For the text-containing cell, return its midpoint in (x, y) coordinate format. 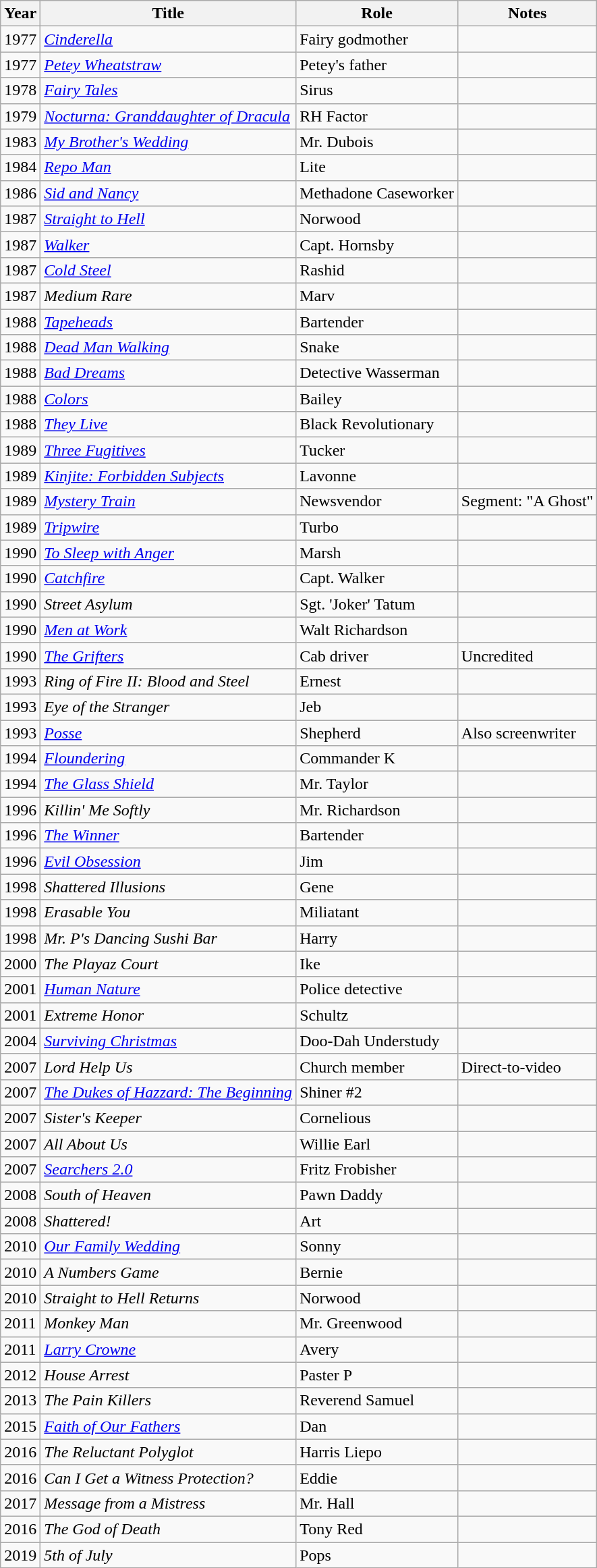
Street Asylum (169, 604)
Fritz Frobisher (377, 1170)
Dan (377, 1426)
Mr. Greenwood (377, 1324)
The Grifters (169, 655)
Lavonne (377, 476)
Commander K (377, 759)
Ring of Fire II: Blood and Steel (169, 681)
The Dukes of Hazzard: The Beginning (169, 1092)
Petey's father (377, 65)
Gene (377, 887)
Pops (377, 1555)
Jim (377, 861)
Sgt. 'Joker' Tatum (377, 604)
Tony Red (377, 1529)
Fairy godmother (377, 39)
Larry Crowne (169, 1349)
Human Nature (169, 990)
Monkey Man (169, 1324)
Role (377, 13)
Posse (169, 732)
Rashid (377, 270)
5th of July (169, 1555)
To Sleep with Anger (169, 553)
Shattered! (169, 1221)
Doo-Dah Understudy (377, 1041)
1986 (20, 193)
Capt. Walker (377, 578)
Sonny (377, 1247)
2013 (20, 1401)
Mr. Taylor (377, 784)
They Live (169, 425)
Mystery Train (169, 502)
Nocturna: Granddaughter of Dracula (169, 116)
Title (169, 13)
House Arrest (169, 1375)
Fairy Tales (169, 90)
Methadone Caseworker (377, 193)
Eye of the Stranger (169, 707)
The Reluctant Polyglot (169, 1452)
Sirus (377, 90)
Black Revolutionary (377, 425)
Evil Obsession (169, 861)
2012 (20, 1375)
Straight to Hell Returns (169, 1298)
2000 (20, 964)
Lord Help Us (169, 1066)
Jeb (377, 707)
Turbo (377, 527)
Church member (377, 1066)
Can I Get a Witness Protection? (169, 1478)
Uncredited (528, 655)
Dead Man Walking (169, 348)
Year (20, 13)
Reverend Samuel (377, 1401)
Detective Wasserman (377, 373)
Cinderella (169, 39)
Straight to Hell (169, 219)
The Glass Shield (169, 784)
RH Factor (377, 116)
1978 (20, 90)
Mr. P's Dancing Sushi Bar (169, 938)
Sid and Nancy (169, 193)
2004 (20, 1041)
Newsvendor (377, 502)
Surviving Christmas (169, 1041)
1983 (20, 142)
Our Family Wedding (169, 1247)
Notes (528, 13)
2019 (20, 1555)
South of Heaven (169, 1195)
Cab driver (377, 655)
Petey Wheatstraw (169, 65)
Tucker (377, 450)
Ernest (377, 681)
Message from a Mistress (169, 1503)
Killin' Me Softly (169, 810)
Miliatant (377, 913)
Pawn Daddy (377, 1195)
Harry (377, 938)
Harris Liepo (377, 1452)
Police detective (377, 990)
My Brother's Wedding (169, 142)
Shepherd (377, 732)
Lite (377, 167)
Bailey (377, 399)
Capt. Hornsby (377, 244)
Catchfire (169, 578)
A Numbers Game (169, 1272)
Bad Dreams (169, 373)
Eddie (377, 1478)
Shiner #2 (377, 1092)
Willie Earl (377, 1144)
Cold Steel (169, 270)
Art (377, 1221)
Tapeheads (169, 322)
Segment: "A Ghost" (528, 502)
Repo Man (169, 167)
Marsh (377, 553)
Cornelious (377, 1118)
Bernie (377, 1272)
2017 (20, 1503)
Ike (377, 964)
Mr. Dubois (377, 142)
1979 (20, 116)
Shattered Illusions (169, 887)
The God of Death (169, 1529)
Floundering (169, 759)
Direct-to-video (528, 1066)
Erasable You (169, 913)
Also screenwriter (528, 732)
All About Us (169, 1144)
Walt Richardson (377, 630)
Three Fugitives (169, 450)
Avery (377, 1349)
Marv (377, 296)
Paster P (377, 1375)
Mr. Hall (377, 1503)
The Playaz Court (169, 964)
Schultz (377, 1015)
1984 (20, 167)
Searchers 2.0 (169, 1170)
The Winner (169, 836)
Kinjite: Forbidden Subjects (169, 476)
The Pain Killers (169, 1401)
2015 (20, 1426)
Walker (169, 244)
Extreme Honor (169, 1015)
Sister's Keeper (169, 1118)
Colors (169, 399)
Faith of Our Fathers (169, 1426)
Men at Work (169, 630)
Medium Rare (169, 296)
Snake (377, 348)
Mr. Richardson (377, 810)
Tripwire (169, 527)
